Extract the [x, y] coordinate from the center of the cell holding the provided text.  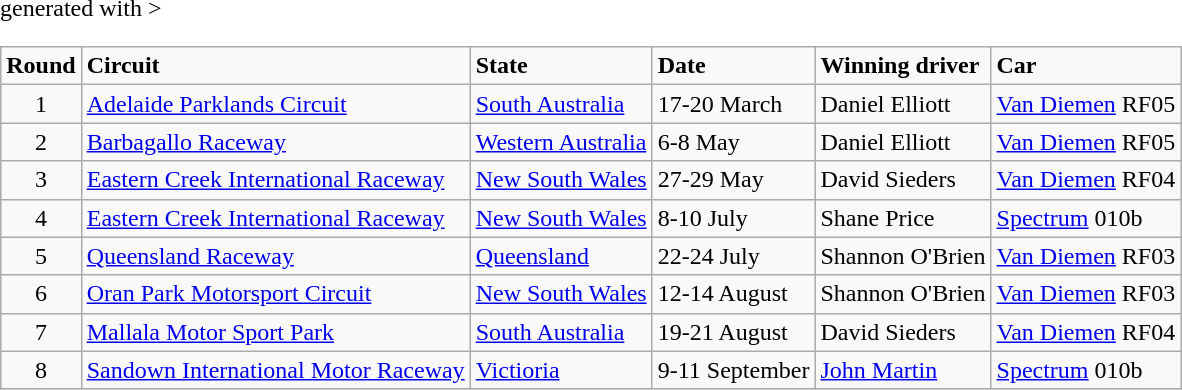
17-20 March [734, 104]
Winning driver [903, 66]
Oran Park Motorsport Circuit [276, 294]
Adelaide Parklands Circuit [276, 104]
8-10 July [734, 218]
7 [41, 332]
Date [734, 66]
Shane Price [903, 218]
Mallala Motor Sport Park [276, 332]
6 [41, 294]
9-11 September [734, 370]
Victioria [561, 370]
4 [41, 218]
12-14 August [734, 294]
Circuit [276, 66]
2 [41, 142]
22-24 July [734, 256]
Car [1086, 66]
John Martin [903, 370]
19-21 August [734, 332]
Western Australia [561, 142]
3 [41, 180]
Queensland Raceway [276, 256]
27-29 May [734, 180]
Sandown International Motor Raceway [276, 370]
State [561, 66]
8 [41, 370]
Queensland [561, 256]
5 [41, 256]
6-8 May [734, 142]
Barbagallo Raceway [276, 142]
Round [41, 66]
1 [41, 104]
